Return the [X, Y] coordinate for the center point of the cell that contains the specified text.  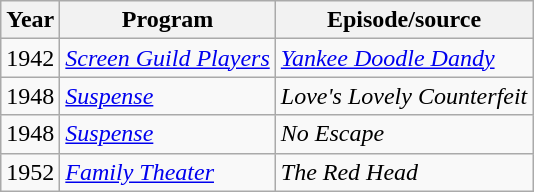
Family Theater [168, 172]
Yankee Doodle Dandy [404, 58]
Episode/source [404, 20]
Program [168, 20]
The Red Head [404, 172]
1952 [30, 172]
Screen Guild Players [168, 58]
1942 [30, 58]
Love's Lovely Counterfeit [404, 96]
Year [30, 20]
No Escape [404, 134]
